Determine the [x, y] coordinate at the center of the cell enclosing the given text.  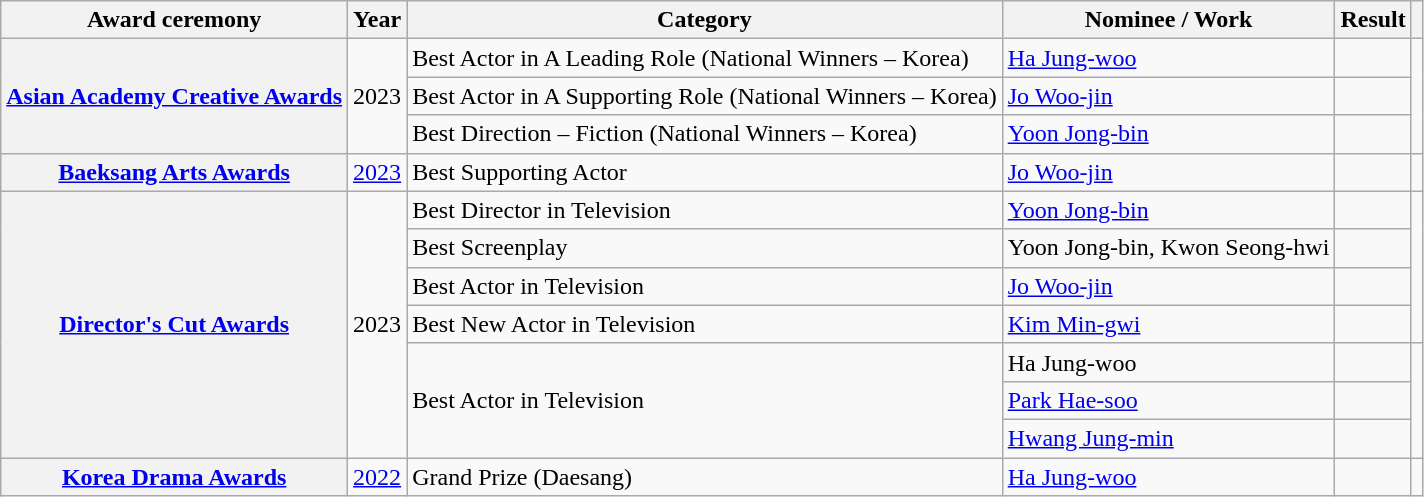
Director's Cut Awards [174, 324]
Kim Min-gwi [1168, 324]
Hwang Jung-min [1168, 438]
Category [705, 20]
Best Actor in A Leading Role (National Winners – Korea) [705, 58]
Best New Actor in Television [705, 324]
Grand Prize (Daesang) [705, 477]
Korea Drama Awards [174, 477]
Yoon Jong-bin, Kwon Seong-hwi [1168, 248]
Baeksang Arts Awards [174, 172]
2022 [378, 477]
Best Director in Television [705, 210]
Result [1373, 20]
Year [378, 20]
Best Direction – Fiction (National Winners – Korea) [705, 134]
Best Actor in A Supporting Role (National Winners – Korea) [705, 96]
Nominee / Work [1168, 20]
Award ceremony [174, 20]
Asian Academy Creative Awards [174, 96]
Best Supporting Actor [705, 172]
Park Hae-soo [1168, 400]
Best Screenplay [705, 248]
